Detect which cell encompasses the target text, then output its [x, y] center coordinate. 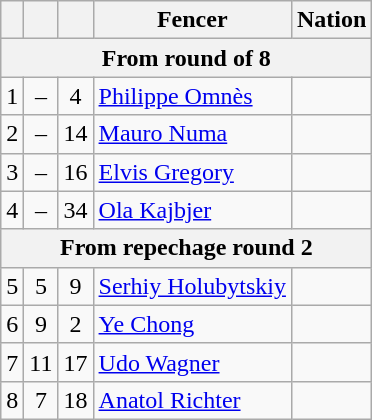
Ye Chong [192, 324]
34 [76, 210]
Nation [331, 20]
Ola Kajbjer [192, 210]
Serhiy Holubytskiy [192, 286]
11 [41, 362]
Fencer [192, 20]
Mauro Numa [192, 134]
3 [12, 172]
17 [76, 362]
16 [76, 172]
14 [76, 134]
Elvis Gregory [192, 172]
6 [12, 324]
18 [76, 400]
1 [12, 96]
Philippe Omnès [192, 96]
8 [12, 400]
From round of 8 [186, 58]
From repechage round 2 [186, 248]
Udo Wagner [192, 362]
Anatol Richter [192, 400]
